Scan for the cell matching the given text and deliver its (x, y) coordinate at center. 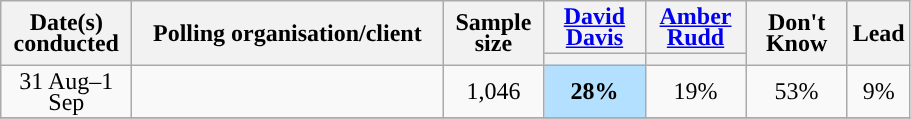
31 Aug–1 Sep (66, 92)
David Davis (594, 28)
9% (878, 92)
53% (796, 92)
1,046 (494, 92)
Sample size (494, 33)
Don't Know (796, 33)
Amber Rudd (696, 28)
28% (594, 92)
19% (696, 92)
Lead (878, 33)
Date(s)conducted (66, 33)
Polling organisation/client (288, 33)
